From the cell containing the given text, extract its center point as (x, y) coordinate. 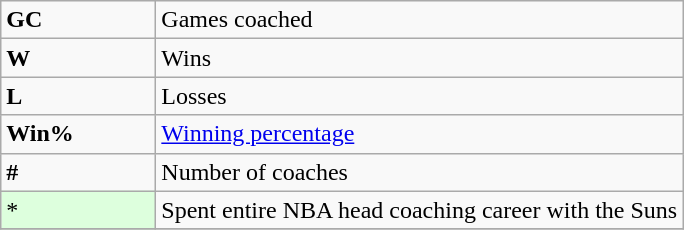
L (78, 96)
Games coached (420, 20)
Spent entire NBA head coaching career with the Suns (420, 210)
Number of coaches (420, 172)
Win% (78, 134)
GC (78, 20)
Losses (420, 96)
* (78, 210)
# (78, 172)
Winning percentage (420, 134)
W (78, 58)
Wins (420, 58)
